Search for the cell housing the specified text and yield its (x, y) center coordinate. 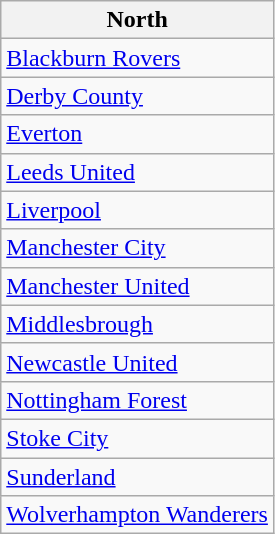
Blackburn Rovers (138, 58)
Leeds United (138, 172)
Manchester City (138, 248)
North (138, 20)
Sunderland (138, 477)
Derby County (138, 96)
Everton (138, 134)
Newcastle United (138, 362)
Middlesbrough (138, 324)
Nottingham Forest (138, 400)
Liverpool (138, 210)
Stoke City (138, 438)
Manchester United (138, 286)
Wolverhampton Wanderers (138, 515)
